Extract the [x, y] coordinate from the center of the cell holding the provided text.  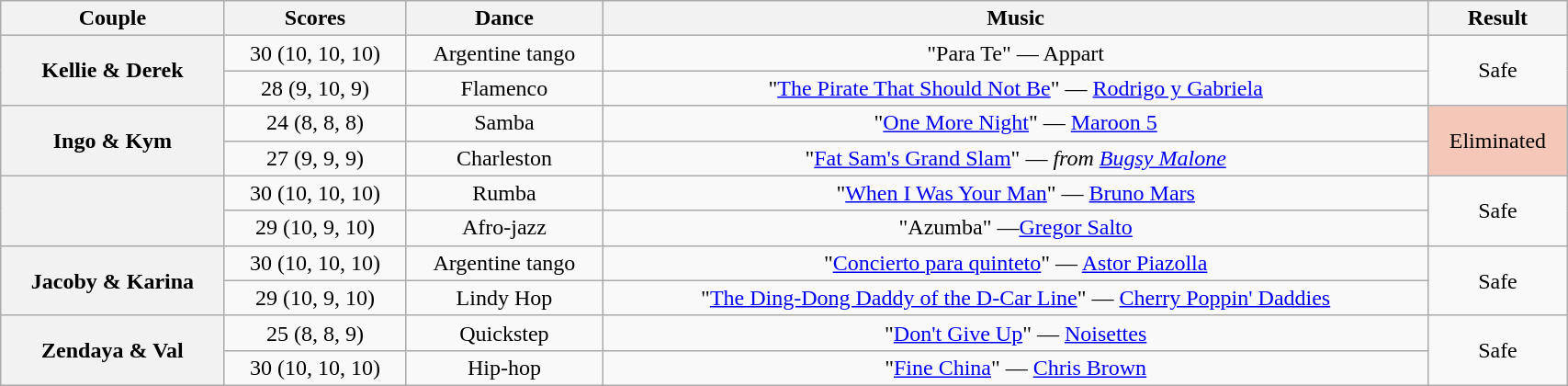
"Azumba" —Gregor Salto [1016, 228]
27 (9, 9, 9) [315, 158]
Flamenco [504, 88]
Eliminated [1497, 141]
"Para Te" — Appart [1016, 53]
Dance [504, 18]
Quickstep [504, 333]
Charleston [504, 158]
Kellie & Derek [112, 71]
Zendaya & Val [112, 350]
Hip-hop [504, 368]
Ingo & Kym [112, 141]
Samba [504, 123]
"Don't Give Up" — Noisettes [1016, 333]
Lindy Hop [504, 298]
"One More Night" — Maroon 5 [1016, 123]
Result [1497, 18]
Scores [315, 18]
"When I Was Your Man" — Bruno Mars [1016, 193]
Afro-jazz [504, 228]
"Fine China" — Chris Brown [1016, 368]
"The Pirate That Should Not Be" — Rodrigo y Gabriela [1016, 88]
24 (8, 8, 8) [315, 123]
"The Ding-Dong Daddy of the D-Car Line" — Cherry Poppin' Daddies [1016, 298]
Couple [112, 18]
Music [1016, 18]
25 (8, 8, 9) [315, 333]
Rumba [504, 193]
"Concierto para quinteto" — Astor Piazolla [1016, 263]
28 (9, 10, 9) [315, 88]
"Fat Sam's Grand Slam" — from Bugsy Malone [1016, 158]
Jacoby & Karina [112, 280]
